Determine the (X, Y) coordinate at the center of the cell enclosing the given text.  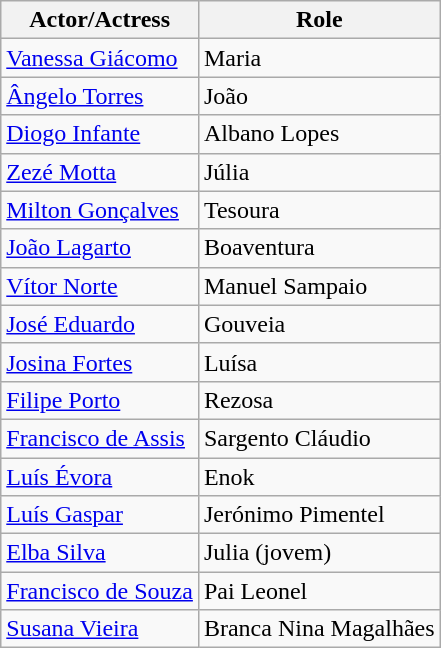
Rezosa (319, 400)
Francisco de Assis (100, 438)
Francisco de Souza (100, 591)
José Eduardo (100, 324)
Enok (319, 477)
Sargento Cláudio (319, 438)
Elba Silva (100, 553)
Manuel Sampaio (319, 286)
Diogo Infante (100, 134)
Maria (319, 58)
Julia (jovem) (319, 553)
Branca Nina Magalhães (319, 629)
Vanessa Giácomo (100, 58)
Filipe Porto (100, 400)
Gouveia (319, 324)
Susana Vieira (100, 629)
Zezé Motta (100, 172)
Pai Leonel (319, 591)
João (319, 96)
Ângelo Torres (100, 96)
Josina Fortes (100, 362)
Role (319, 20)
Boaventura (319, 248)
Jerónimo Pimentel (319, 515)
Albano Lopes (319, 134)
Actor/Actress (100, 20)
Luís Évora (100, 477)
João Lagarto (100, 248)
Júlia (319, 172)
Vítor Norte (100, 286)
Tesoura (319, 210)
Luísa (319, 362)
Milton Gonçalves (100, 210)
Luís Gaspar (100, 515)
